Identify which cell holds the provided text, then report its (x, y) central coordinate. 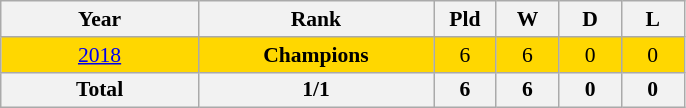
Pld (466, 19)
D (590, 19)
Year (100, 19)
1/1 (316, 90)
W (528, 19)
Champions (316, 55)
2018 (100, 55)
Total (100, 90)
Rank (316, 19)
L (652, 19)
